Return [X, Y] of the center of cell containing provided text 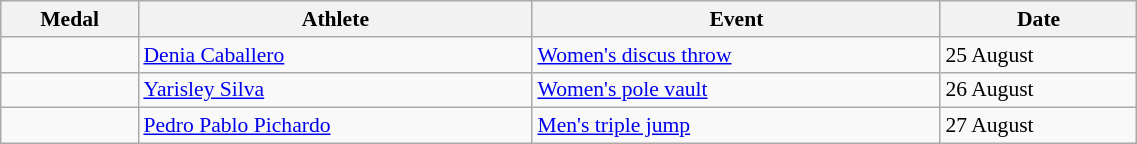
Event [736, 19]
Men's triple jump [736, 126]
Date [1038, 19]
26 August [1038, 90]
Athlete [335, 19]
Medal [70, 19]
25 August [1038, 55]
Women's discus throw [736, 55]
Pedro Pablo Pichardo [335, 126]
Denia Caballero [335, 55]
27 August [1038, 126]
Yarisley Silva [335, 90]
Women's pole vault [736, 90]
